Find where the given text appears and provide that cell's center as (X, Y) coordinate. 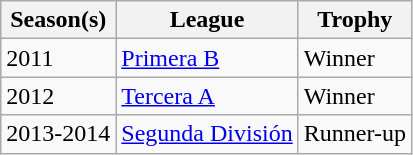
Trophy (354, 20)
2012 (58, 96)
Segunda División (207, 134)
2011 (58, 58)
Primera B (207, 58)
Tercera A (207, 96)
2013-2014 (58, 134)
League (207, 20)
Season(s) (58, 20)
Runner-up (354, 134)
